Find where the given text appears and provide that cell's center as [x, y] coordinate. 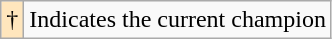
† [12, 20]
Indicates the current champion [178, 20]
